Scan for the cell matching the given text and deliver its [x, y] coordinate at center. 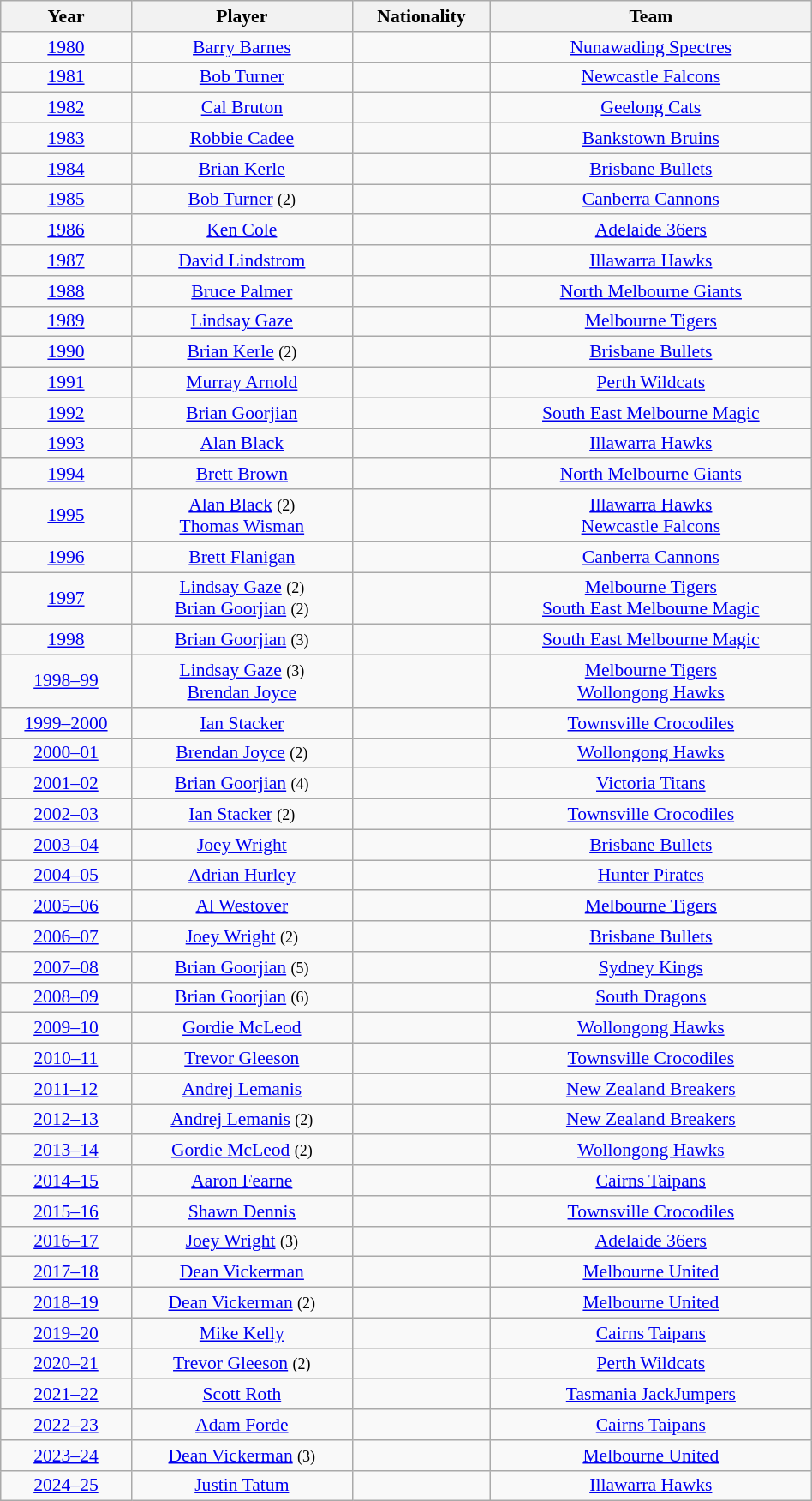
Brian Goorjian (6) [242, 997]
2018–19 [66, 1303]
1992 [66, 413]
Aaron Fearne [242, 1181]
1993 [66, 444]
2003–04 [66, 845]
2012–13 [66, 1120]
Adam Forde [242, 1425]
2016–17 [66, 1241]
2000–01 [66, 753]
Brendan Joyce (2) [242, 753]
Mike Kelly [242, 1333]
1990 [66, 352]
1991 [66, 383]
2017–18 [66, 1272]
Robbie Cadee [242, 139]
2015–16 [66, 1211]
1999–2000 [66, 723]
2001–02 [66, 784]
2014–15 [66, 1181]
2006–07 [66, 936]
Andrej Lemanis [242, 1089]
1994 [66, 475]
Bob Turner (2) [242, 200]
Scott Roth [242, 1395]
2009–10 [66, 1028]
Joey Wright [242, 845]
2010–11 [66, 1059]
Murray Arnold [242, 383]
Adrian Hurley [242, 876]
2023–24 [66, 1456]
1986 [66, 230]
Cal Bruton [242, 108]
Ken Cole [242, 230]
2011–12 [66, 1089]
2020–21 [66, 1364]
1983 [66, 139]
Trevor Gleeson (2) [242, 1364]
Dean Vickerman (2) [242, 1303]
Newcastle Falcons [651, 77]
Brian Goorjian (5) [242, 967]
2013–14 [66, 1151]
Barry Barnes [242, 47]
Victoria Titans [651, 784]
Alan Black (2)Thomas Wisman [242, 516]
Year [66, 16]
South Dragons [651, 997]
Lindsay Gaze (3)Brendan Joyce [242, 682]
1987 [66, 260]
Bob Turner [242, 77]
Brian Goorjian [242, 413]
2007–08 [66, 967]
Team [651, 16]
Gordie McLeod [242, 1028]
1985 [66, 200]
Melbourne TigersSouth East Melbourne Magic [651, 598]
Brian Goorjian (4) [242, 784]
Shawn Dennis [242, 1211]
1995 [66, 516]
Brian Kerle [242, 169]
Al Westover [242, 906]
Ian Stacker [242, 723]
Bankstown Bruins [651, 139]
Melbourne TigersWollongong Hawks [651, 682]
Trevor Gleeson [242, 1059]
1988 [66, 291]
1982 [66, 108]
2024–25 [66, 1486]
David Lindstrom [242, 260]
2021–22 [66, 1395]
1998–99 [66, 682]
1980 [66, 47]
Ian Stacker (2) [242, 815]
2004–05 [66, 876]
Alan Black [242, 444]
2019–20 [66, 1333]
Tasmania JackJumpers [651, 1395]
1997 [66, 598]
Brett Brown [242, 475]
2022–23 [66, 1425]
Nationality [421, 16]
Brian Kerle (2) [242, 352]
Illawarra HawksNewcastle Falcons [651, 516]
Gordie McLeod (2) [242, 1151]
Dean Vickerman (3) [242, 1456]
1981 [66, 77]
Geelong Cats [651, 108]
Joey Wright (2) [242, 936]
Player [242, 16]
Dean Vickerman [242, 1272]
Nunawading Spectres [651, 47]
1998 [66, 640]
2002–03 [66, 815]
Lindsay Gaze [242, 321]
Brett Flanigan [242, 557]
Justin Tatum [242, 1486]
1989 [66, 321]
2005–06 [66, 906]
Brian Goorjian (3) [242, 640]
Hunter Pirates [651, 876]
Andrej Lemanis (2) [242, 1120]
Sydney Kings [651, 967]
Bruce Palmer [242, 291]
Joey Wright (3) [242, 1241]
2008–09 [66, 997]
1996 [66, 557]
1984 [66, 169]
Lindsay Gaze (2)Brian Goorjian (2) [242, 598]
